Detect which cell encompasses the target text, then output its (x, y) center coordinate. 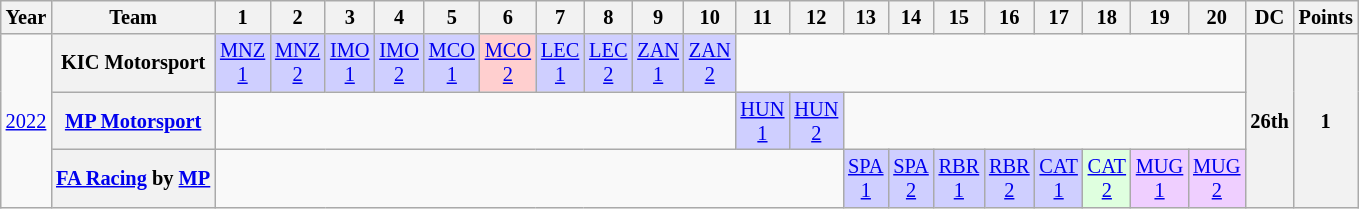
4 (398, 17)
HUN1 (763, 121)
9 (658, 17)
SPA1 (866, 178)
MNZ1 (242, 63)
RBR2 (1009, 178)
11 (763, 17)
MUG1 (1160, 178)
MCO1 (452, 63)
12 (816, 17)
6 (508, 17)
18 (1107, 17)
MNZ2 (298, 63)
3 (350, 17)
17 (1059, 17)
2022 (26, 120)
Points (1326, 17)
20 (1216, 17)
15 (959, 17)
ZAN2 (710, 63)
FA Racing by MP (133, 178)
SPA2 (910, 178)
26th (1269, 120)
MUG2 (1216, 178)
MP Motorsport (133, 121)
ZAN1 (658, 63)
Year (26, 17)
13 (866, 17)
7 (560, 17)
Team (133, 17)
IMO2 (398, 63)
CAT2 (1107, 178)
HUN2 (816, 121)
16 (1009, 17)
RBR1 (959, 178)
8 (608, 17)
KIC Motorsport (133, 63)
IMO1 (350, 63)
DC (1269, 17)
19 (1160, 17)
14 (910, 17)
5 (452, 17)
2 (298, 17)
10 (710, 17)
CAT1 (1059, 178)
LEC2 (608, 63)
LEC1 (560, 63)
MCO2 (508, 63)
